Determine the (x, y) coordinate at the center of the cell enclosing the given text.  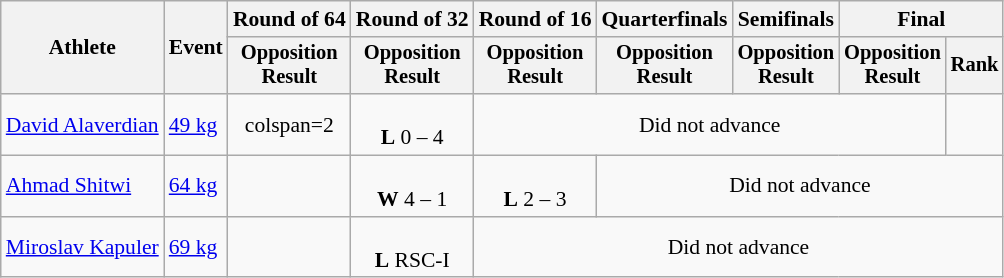
Round of 64 (290, 19)
Event (196, 48)
L 2 – 3 (536, 186)
64 kg (196, 186)
Final (921, 19)
L 0 – 4 (412, 124)
49 kg (196, 124)
Athlete (82, 48)
W 4 – 1 (412, 186)
Round of 32 (412, 19)
L RSC-I (412, 248)
Miroslav Kapuler (82, 248)
colspan=2 (290, 124)
David Alaverdian (82, 124)
Ahmad Shitwi (82, 186)
Rank (975, 66)
Quarterfinals (665, 19)
69 kg (196, 248)
Round of 16 (536, 19)
Semifinals (786, 19)
